Extract the [X, Y] coordinate from the center of the cell holding the provided text.  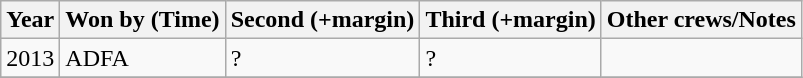
Year [30, 20]
Third (+margin) [510, 20]
ADFA [142, 58]
Won by (Time) [142, 20]
Other crews/Notes [701, 20]
2013 [30, 58]
Second (+margin) [322, 20]
